Return the [x, y] coordinate for the center point of the cell that contains the specified text.  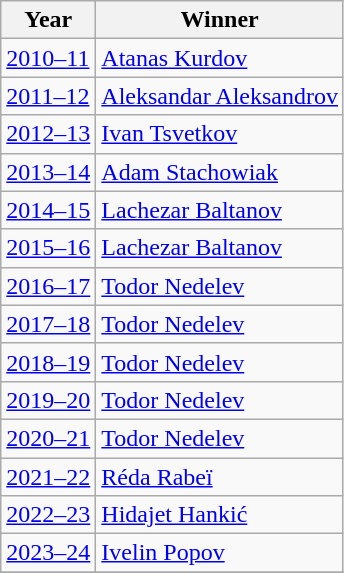
2014–15 [48, 210]
2011–12 [48, 96]
2022–23 [48, 515]
Aleksandar Aleksandrov [220, 96]
2020–21 [48, 438]
2018–19 [48, 362]
Ivan Tsvetkov [220, 134]
2010–11 [48, 58]
2017–18 [48, 324]
2013–14 [48, 172]
2012–13 [48, 134]
Ivelin Popov [220, 553]
2016–17 [48, 286]
Adam Stachowiak [220, 172]
2015–16 [48, 248]
Year [48, 20]
2023–24 [48, 553]
Atanas Kurdov [220, 58]
2019–20 [48, 400]
Réda Rabeï [220, 477]
Hidajet Hankić [220, 515]
Winner [220, 20]
2021–22 [48, 477]
